Pinpoint the cell where the given text exists, returning its [x, y] midpoint coordinate. 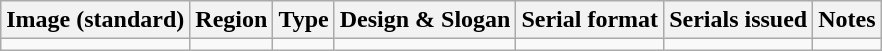
Serial format [590, 20]
Type [304, 20]
Region [232, 20]
Design & Slogan [425, 20]
Notes [847, 20]
Serials issued [738, 20]
Image (standard) [96, 20]
